Capture the cell that displays the provided text and extract its [x, y] central coordinate. 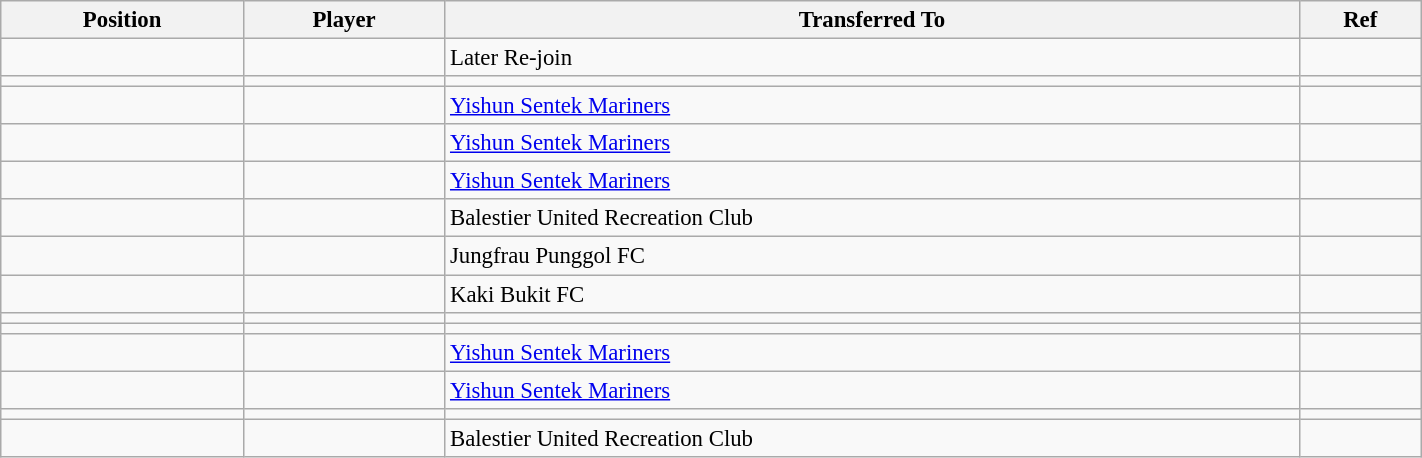
Ref [1360, 20]
Later Re-join [872, 58]
Transferred To [872, 20]
Player [344, 20]
Position [122, 20]
Kaki Bukit FC [872, 294]
Jungfrau Punggol FC [872, 256]
